Extract the [X, Y] coordinate from the center of the cell holding the provided text.  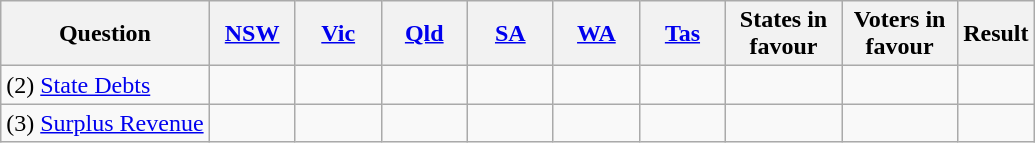
Voters in favour [900, 34]
(3) Surplus Revenue [105, 123]
Tas [682, 34]
(2) State Debts [105, 85]
Vic [338, 34]
Result [996, 34]
Qld [424, 34]
SA [510, 34]
NSW [252, 34]
Question [105, 34]
WA [596, 34]
States in favour [783, 34]
